Detect which cell encompasses the target text, then output its (X, Y) center coordinate. 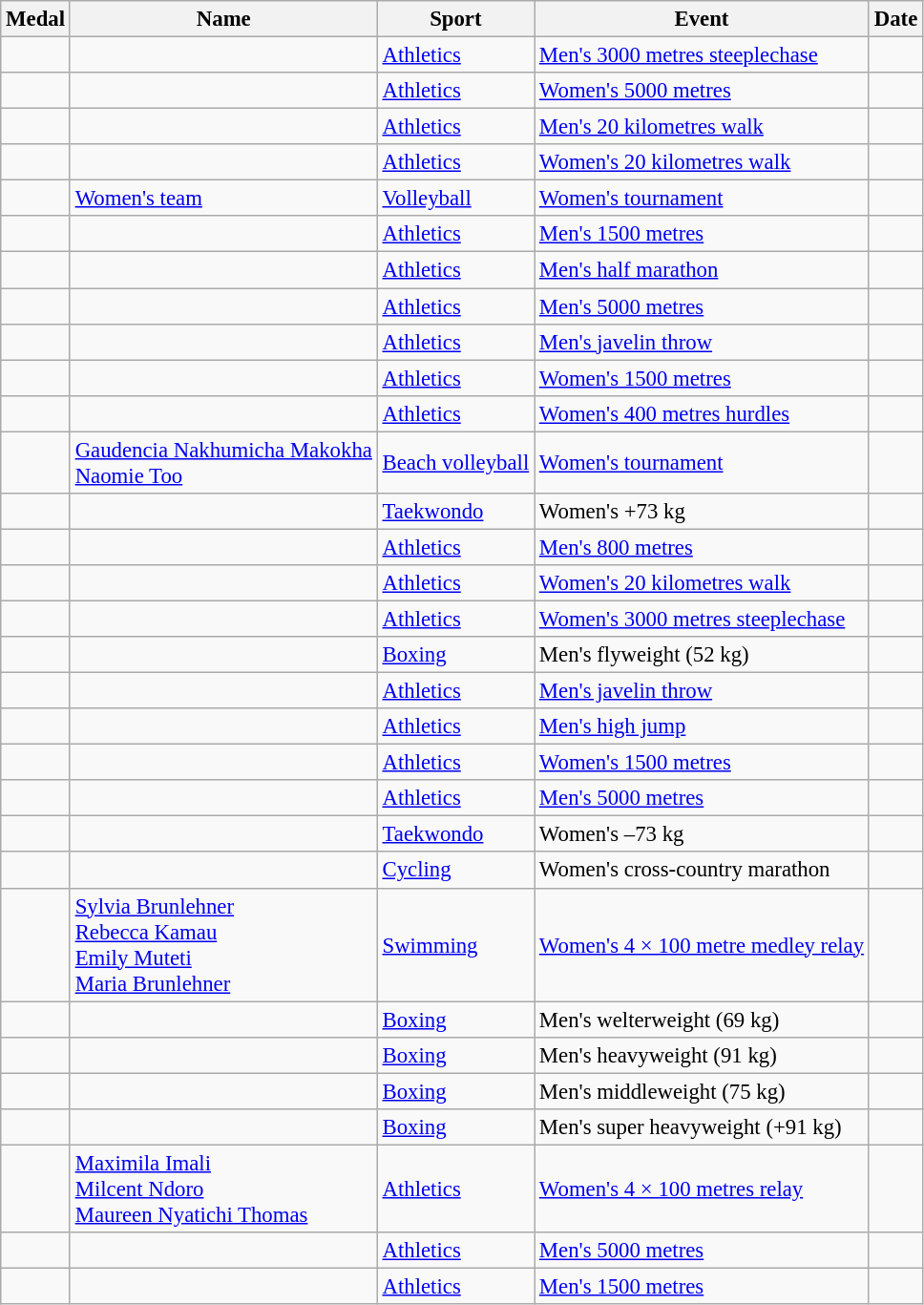
Cycling (455, 871)
Swimming (455, 945)
Men's flyweight (52 kg) (703, 655)
Men's 800 metres (703, 547)
Maximila ImaliMilcent NdoroMaureen Nyatichi Thomas (223, 1189)
Sylvia BrunlehnerRebecca KamauEmily MutetiMaria Brunlehner (223, 945)
Medal (36, 19)
Gaudencia Nakhumicha MakokhaNaomie Too (223, 462)
Women's 5000 metres (703, 91)
Women's team (223, 199)
Women's 3000 metres steeplechase (703, 619)
Sport (455, 19)
Men's 3000 metres steeplechase (703, 55)
Women's +73 kg (703, 512)
Men's 20 kilometres walk (703, 127)
Men's half marathon (703, 270)
Men's welterweight (69 kg) (703, 1020)
Women's 4 × 100 metre medley relay (703, 945)
Volleyball (455, 199)
Men's high jump (703, 726)
Date (895, 19)
Event (703, 19)
Women's –73 kg (703, 834)
Women's 400 metres hurdles (703, 413)
Women's cross-country marathon (703, 871)
Beach volleyball (455, 462)
Men's super heavyweight (+91 kg) (703, 1127)
Women's 4 × 100 metres relay (703, 1189)
Name (223, 19)
Men's heavyweight (91 kg) (703, 1055)
Men's middleweight (75 kg) (703, 1091)
